For the text-containing cell, return its midpoint in [X, Y] coordinate format. 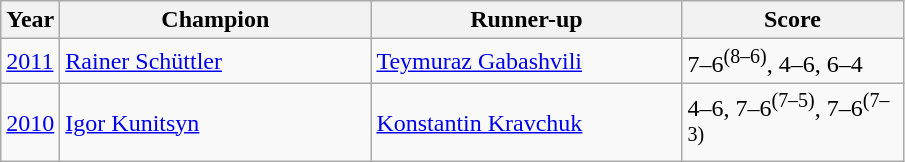
2011 [30, 62]
7–6(8–6), 4–6, 6–4 [792, 62]
Champion [216, 20]
Rainer Schüttler [216, 62]
Konstantin Kravchuk [526, 122]
Score [792, 20]
4–6, 7–6(7–5), 7–6(7–3) [792, 122]
Year [30, 20]
Igor Kunitsyn [216, 122]
Teymuraz Gabashvili [526, 62]
Runner-up [526, 20]
2010 [30, 122]
